For the text-containing cell, return its midpoint in [X, Y] coordinate format. 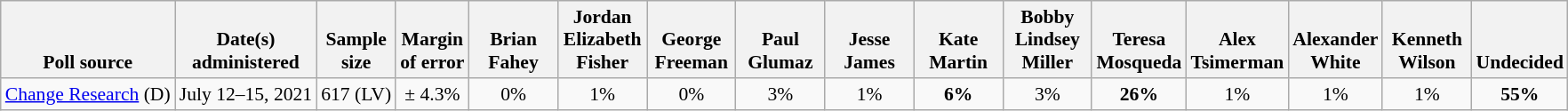
AlexTsimerman [1237, 39]
Marginof error [432, 39]
GeorgeFreeman [692, 39]
Change Research (D) [88, 94]
BrianFahey [513, 39]
± 4.3% [432, 94]
26% [1139, 94]
BobbyLindseyMiller [1047, 39]
Undecided [1519, 39]
KateMartin [958, 39]
6% [958, 94]
617 (LV) [356, 94]
AlexanderWhite [1335, 39]
JesseJames [869, 39]
55% [1519, 94]
July 12–15, 2021 [245, 94]
KennethWilson [1427, 39]
PaulGlumaz [780, 39]
TeresaMosqueda [1139, 39]
Date(s)administered [245, 39]
Poll source [88, 39]
JordanElizabethFisher [603, 39]
Samplesize [356, 39]
